Locate the cell with the specified text and output its [X, Y] center coordinate. 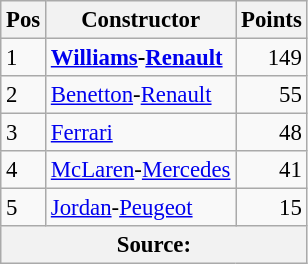
Williams-Renault [141, 58]
1 [24, 58]
41 [272, 170]
Source: [154, 245]
48 [272, 133]
4 [24, 170]
Constructor [141, 20]
Benetton-Renault [141, 95]
Ferrari [141, 133]
15 [272, 208]
Points [272, 20]
149 [272, 58]
5 [24, 208]
3 [24, 133]
55 [272, 95]
McLaren-Mercedes [141, 170]
2 [24, 95]
Jordan-Peugeot [141, 208]
Pos [24, 20]
